Identify which cell holds the provided text, then report its [x, y] central coordinate. 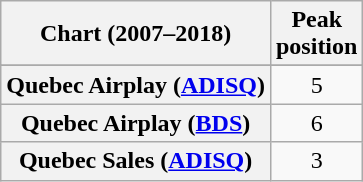
Chart (2007–2018) [136, 34]
Quebec Airplay (ADISQ) [136, 85]
5 [316, 85]
Quebec Sales (ADISQ) [136, 161]
6 [316, 123]
3 [316, 161]
Quebec Airplay (BDS) [136, 123]
Peakposition [316, 34]
